Determine the (X, Y) coordinate at the center of the cell enclosing the given text.  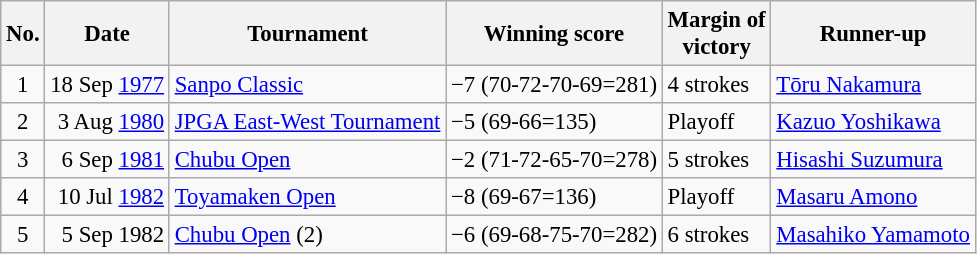
3 (23, 160)
Hisashi Suzumura (873, 160)
Sanpo Classic (307, 85)
18 Sep 1977 (107, 85)
10 Jul 1982 (107, 197)
Masahiko Yamamoto (873, 235)
5 Sep 1982 (107, 235)
Chubu Open (307, 160)
Tournament (307, 34)
Chubu Open (2) (307, 235)
4 strokes (716, 85)
−7 (70-72-70-69=281) (554, 85)
3 Aug 1980 (107, 122)
6 Sep 1981 (107, 160)
Margin ofvictory (716, 34)
Masaru Amono (873, 197)
2 (23, 122)
Winning score (554, 34)
4 (23, 197)
5 (23, 235)
JPGA East-West Tournament (307, 122)
Tōru Nakamura (873, 85)
6 strokes (716, 235)
Kazuo Yoshikawa (873, 122)
Runner-up (873, 34)
−8 (69-67=136) (554, 197)
1 (23, 85)
−2 (71-72-65-70=278) (554, 160)
Toyamaken Open (307, 197)
No. (23, 34)
Date (107, 34)
−5 (69-66=135) (554, 122)
5 strokes (716, 160)
−6 (69-68-75-70=282) (554, 235)
